Return the (X, Y) coordinate for the center point of the cell that contains the specified text.  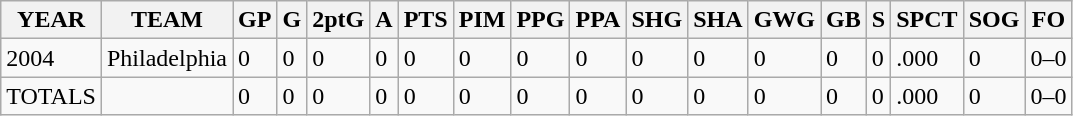
PTS (426, 20)
2004 (52, 58)
GP (254, 20)
GWG (784, 20)
Philadelphia (166, 58)
TOTALS (52, 96)
FO (1048, 20)
TEAM (166, 20)
PIM (482, 20)
SOG (994, 20)
2ptG (338, 20)
PPA (598, 20)
SHG (657, 20)
A (384, 20)
GB (843, 20)
PPG (540, 20)
SPCT (927, 20)
S (878, 20)
YEAR (52, 20)
G (292, 20)
SHA (718, 20)
